Return the (X, Y) coordinate for the center point of the cell that contains the specified text.  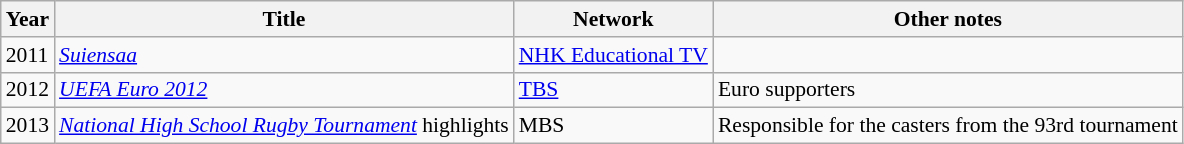
NHK Educational TV (614, 55)
Suiensaa (284, 55)
2011 (28, 55)
Euro supporters (948, 90)
MBS (614, 126)
Responsible for the casters from the 93rd tournament (948, 126)
2013 (28, 126)
Title (284, 19)
2012 (28, 90)
TBS (614, 90)
Network (614, 19)
Year (28, 19)
Other notes (948, 19)
National High School Rugby Tournament highlights (284, 126)
UEFA Euro 2012 (284, 90)
